Determine the (x, y) coordinate at the center of the cell enclosing the given text.  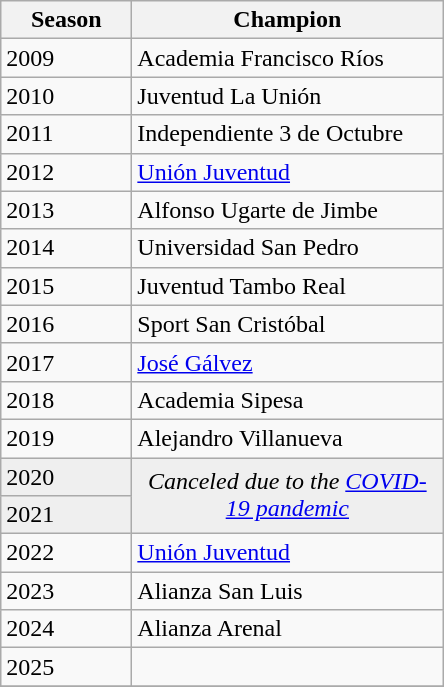
2013 (66, 210)
2022 (66, 553)
2011 (66, 134)
Academia Sipesa (288, 400)
2017 (66, 362)
Season (66, 20)
2025 (66, 667)
Alejandro Villanueva (288, 438)
2018 (66, 400)
Independiente 3 de Octubre (288, 134)
José Gálvez (288, 362)
2016 (66, 324)
Juventud Tambo Real (288, 286)
Sport San Cristóbal (288, 324)
2015 (66, 286)
2021 (66, 515)
2012 (66, 172)
2019 (66, 438)
Alfonso Ugarte de Jimbe (288, 210)
Alianza San Luis (288, 591)
2023 (66, 591)
2009 (66, 58)
Juventud La Unión (288, 96)
2020 (66, 477)
Canceled due to the COVID-19 pandemic (288, 496)
Alianza Arenal (288, 629)
Champion (288, 20)
Academia Francisco Ríos (288, 58)
Universidad San Pedro (288, 248)
2010 (66, 96)
2014 (66, 248)
2024 (66, 629)
